Extract the (x, y) coordinate from the center of the cell holding the provided text.  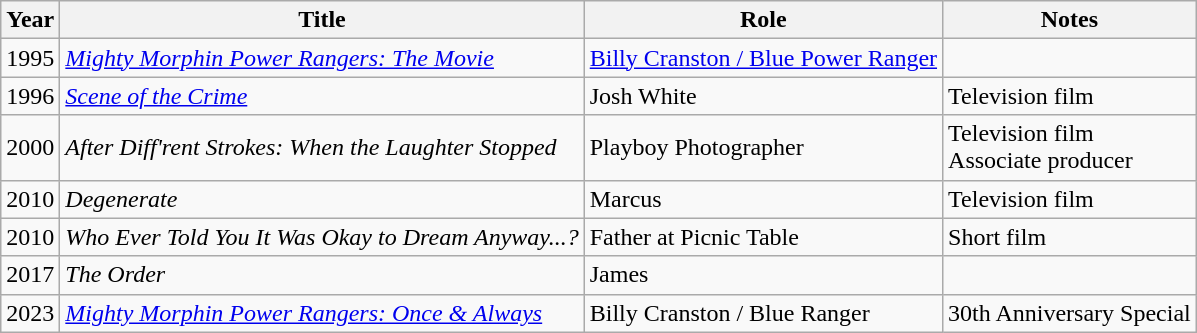
The Order (322, 275)
Marcus (763, 199)
Mighty Morphin Power Rangers: The Movie (322, 58)
1996 (30, 96)
2017 (30, 275)
Who Ever Told You It Was Okay to Dream Anyway...? (322, 237)
Josh White (763, 96)
Playboy Photographer (763, 148)
Billy Cranston / Blue Ranger (763, 313)
After Diff'rent Strokes: When the Laughter Stopped (322, 148)
Role (763, 20)
2023 (30, 313)
Billy Cranston / Blue Power Ranger (763, 58)
Television filmAssociate producer (1070, 148)
Short film (1070, 237)
Year (30, 20)
James (763, 275)
30th Anniversary Special (1070, 313)
Scene of the Crime (322, 96)
Notes (1070, 20)
Title (322, 20)
Father at Picnic Table (763, 237)
2000 (30, 148)
1995 (30, 58)
Mighty Morphin Power Rangers: Once & Always (322, 313)
Degenerate (322, 199)
